For the text-containing cell, return its midpoint in (X, Y) coordinate format. 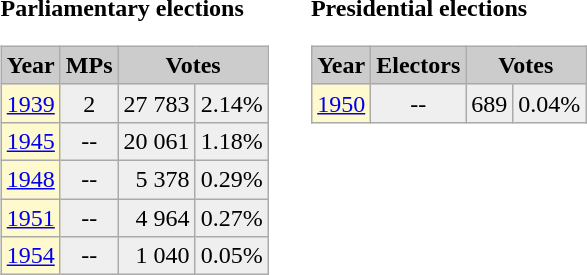
27 783 (156, 103)
1 040 (156, 256)
0.29% (232, 179)
MPs (89, 65)
0.27% (232, 217)
2 (89, 103)
1950 (342, 103)
0.04% (550, 103)
Electors (418, 65)
1.18% (232, 141)
4 964 (156, 217)
1945 (30, 141)
2.14% (232, 103)
1954 (30, 256)
1948 (30, 179)
1939 (30, 103)
5 378 (156, 179)
0.05% (232, 256)
689 (490, 103)
1951 (30, 217)
20 061 (156, 141)
